Determine the [X, Y] coordinate at the center of the cell enclosing the given text.  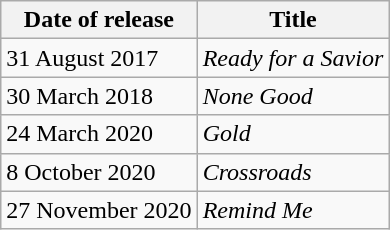
Gold [293, 134]
Remind Me [293, 210]
Crossroads [293, 172]
Date of release [99, 20]
None Good [293, 96]
27 November 2020 [99, 210]
24 March 2020 [99, 134]
31 August 2017 [99, 58]
Ready for a Savior [293, 58]
30 March 2018 [99, 96]
8 October 2020 [99, 172]
Title [293, 20]
